Provide the (x, y) coordinate of the cell's center where the given text is located.  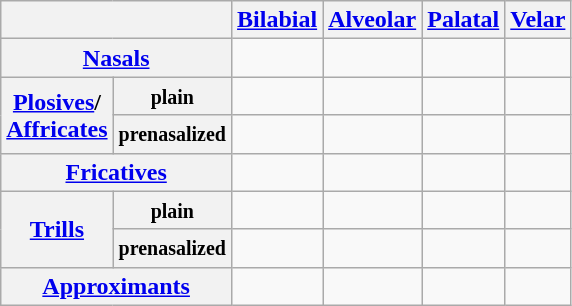
Velar (538, 20)
Plosives/Affricates (57, 115)
Alveolar (372, 20)
Fricatives (116, 172)
Approximants (116, 286)
Bilabial (278, 20)
Palatal (464, 20)
Trills (57, 229)
Nasals (116, 58)
